Detect which cell encompasses the target text, then output its (x, y) center coordinate. 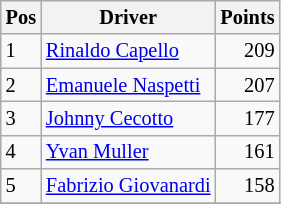
3 (21, 118)
177 (247, 118)
207 (247, 85)
158 (247, 186)
Pos (21, 17)
Emanuele Naspetti (128, 85)
Johnny Cecotto (128, 118)
Rinaldo Capello (128, 51)
209 (247, 51)
Yvan Muller (128, 152)
161 (247, 152)
Points (247, 17)
Driver (128, 17)
1 (21, 51)
Fabrizio Giovanardi (128, 186)
2 (21, 85)
5 (21, 186)
4 (21, 152)
